Search for the cell housing the specified text and yield its (X, Y) center coordinate. 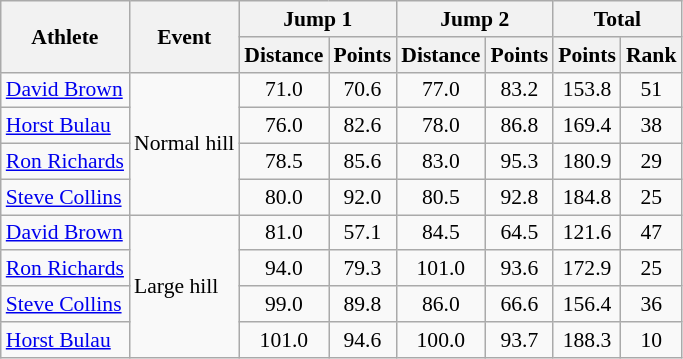
94.6 (363, 340)
71.0 (284, 90)
Jump 1 (318, 19)
Jump 2 (474, 19)
180.9 (587, 162)
86.0 (440, 304)
79.3 (363, 269)
93.7 (520, 340)
78.0 (440, 126)
29 (652, 162)
94.0 (284, 269)
81.0 (284, 233)
80.5 (440, 197)
100.0 (440, 340)
93.6 (520, 269)
47 (652, 233)
77.0 (440, 90)
99.0 (284, 304)
121.6 (587, 233)
83.2 (520, 90)
85.6 (363, 162)
64.5 (520, 233)
10 (652, 340)
188.3 (587, 340)
Event (184, 36)
Large hill (184, 286)
83.0 (440, 162)
156.4 (587, 304)
169.4 (587, 126)
92.8 (520, 197)
92.0 (363, 197)
184.8 (587, 197)
84.5 (440, 233)
78.5 (284, 162)
38 (652, 126)
Rank (652, 55)
57.1 (363, 233)
Normal hill (184, 143)
80.0 (284, 197)
51 (652, 90)
66.6 (520, 304)
89.8 (363, 304)
Total (617, 19)
86.8 (520, 126)
70.6 (363, 90)
82.6 (363, 126)
172.9 (587, 269)
76.0 (284, 126)
36 (652, 304)
Athlete (65, 36)
153.8 (587, 90)
95.3 (520, 162)
